Scan for the cell matching the given text and deliver its [x, y] coordinate at center. 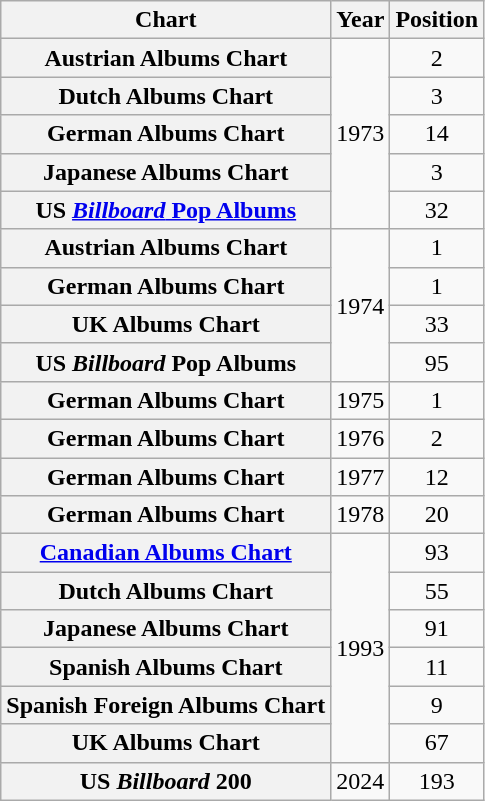
2024 [360, 781]
Spanish Foreign Albums Chart [166, 705]
1993 [360, 648]
Position [437, 20]
Year [360, 20]
95 [437, 362]
55 [437, 591]
12 [437, 477]
20 [437, 515]
1975 [360, 400]
1978 [360, 515]
9 [437, 705]
Spanish Albums Chart [166, 667]
33 [437, 324]
93 [437, 553]
1974 [360, 305]
1977 [360, 477]
11 [437, 667]
1976 [360, 438]
Canadian Albums Chart [166, 553]
91 [437, 629]
Chart [166, 20]
US Billboard 200 [166, 781]
193 [437, 781]
1973 [360, 134]
14 [437, 134]
67 [437, 743]
32 [437, 210]
